Find where the given text appears and provide that cell's center as (x, y) coordinate. 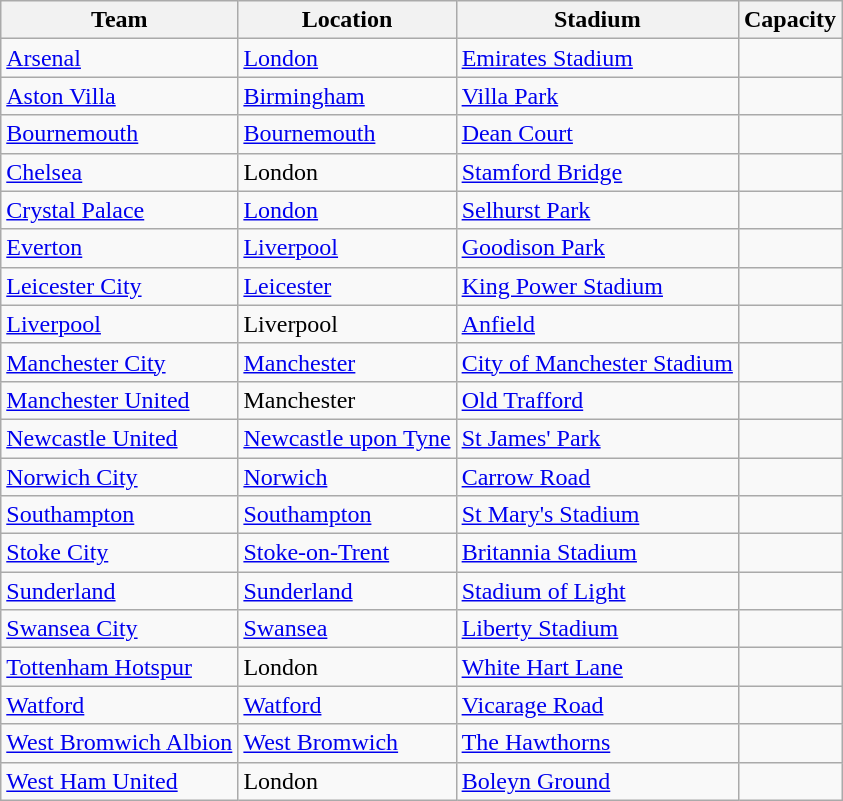
The Hawthorns (597, 743)
City of Manchester Stadium (597, 362)
Liberty Stadium (597, 629)
Tottenham Hotspur (120, 667)
Chelsea (120, 172)
Arsenal (120, 58)
West Bromwich Albion (120, 743)
King Power Stadium (597, 286)
West Ham United (120, 781)
Everton (120, 248)
Leicester City (120, 286)
Goodison Park (597, 248)
Location (347, 20)
St Mary's Stadium (597, 515)
Boleyn Ground (597, 781)
Birmingham (347, 96)
Aston Villa (120, 96)
Swansea City (120, 629)
Newcastle upon Tyne (347, 438)
Team (120, 20)
Capacity (790, 20)
Crystal Palace (120, 210)
Emirates Stadium (597, 58)
Carrow Road (597, 477)
Vicarage Road (597, 705)
West Bromwich (347, 743)
Norwich (347, 477)
St James' Park (597, 438)
Stoke City (120, 553)
Manchester United (120, 400)
Dean Court (597, 134)
White Hart Lane (597, 667)
Manchester City (120, 362)
Newcastle United (120, 438)
Old Trafford (597, 400)
Anfield (597, 324)
Stoke-on-Trent (347, 553)
Villa Park (597, 96)
Selhurst Park (597, 210)
Britannia Stadium (597, 553)
Swansea (347, 629)
Stadium of Light (597, 591)
Stadium (597, 20)
Leicester (347, 286)
Norwich City (120, 477)
Stamford Bridge (597, 172)
